Determine the (X, Y) coordinate at the center of the cell enclosing the given text.  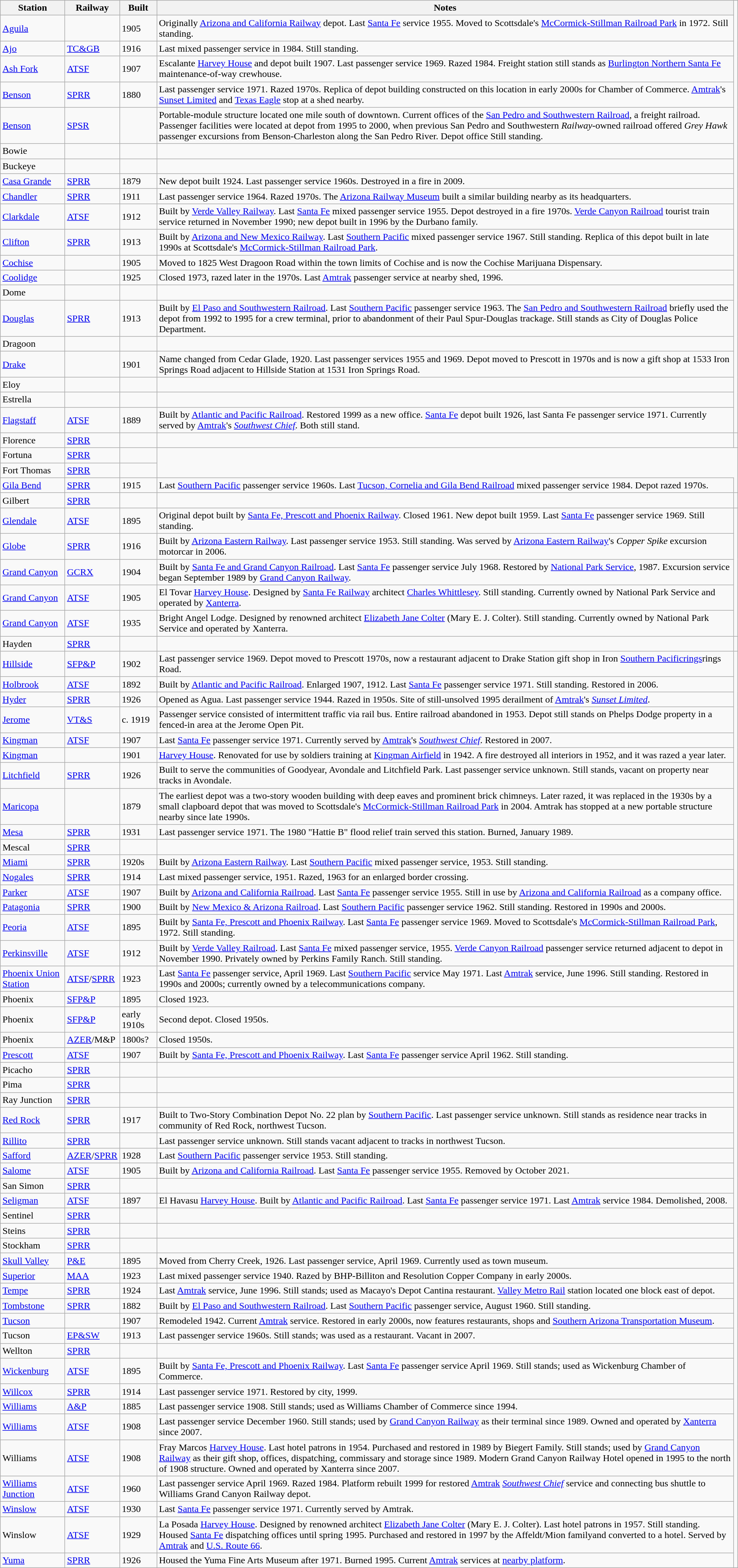
Drake (33, 364)
1935 (138, 623)
Safford (33, 1155)
Aguila (33, 28)
Douglas (33, 318)
Gila Bend (33, 485)
Last passenger service 1908. Still stands; used as Williams Chamber of Commerce since 1994. (445, 1406)
Williams Junction (33, 1489)
Built by Arizona and California Railroad. Last Santa Fe passenger service 1955. Still in use by Arizona and California Railroad as a company office. (445, 892)
Last Santa Fe passenger service 1971. Currently served by Amtrak's Southwest Chief. Restored in 2007. (445, 740)
1911 (138, 196)
1928 (138, 1155)
Salome (33, 1170)
Ash Fork (33, 69)
Buckeye (33, 166)
Last Amtrak service, June 1996. Still stands; used as Macayo's Depot Cantina restaurant. Valley Metro Rail station located one block east of depot. (445, 1291)
1931 (138, 832)
Litchfield (33, 776)
1902 (138, 664)
Last Southern Pacific passenger service 1953. Still standing. (445, 1155)
Last mixed passenger service in 1984. Still standing. (445, 49)
Bowie (33, 151)
Flagstaff (33, 420)
Ajo (33, 49)
GCRX (92, 572)
Parker (33, 892)
1882 (138, 1306)
Willcox (33, 1391)
1900 (138, 907)
Picacho (33, 1070)
Holbrook (33, 684)
Ray Junction (33, 1100)
Wellton (33, 1351)
Estrella (33, 400)
c. 1919 (138, 720)
Glendale (33, 521)
AZER/SPRR (92, 1155)
ATSF/SPRR (92, 979)
1889 (138, 420)
Last passenger service 1971. The 1980 "Hattie B" flood relief train served this station. Burned, January 1989. (445, 832)
SPSR (92, 125)
MAA (92, 1276)
Hyder (33, 699)
Notes (445, 8)
Coolidge (33, 278)
Mesa (33, 832)
Built by Arizona Eastern Railway. Last Southern Pacific mixed passenger service, 1953. Still standing. (445, 862)
1917 (138, 1120)
1892 (138, 684)
Last mixed passenger service 1940. Razed by BHP-Billiton and Resolution Copper Company in early 2000s. (445, 1276)
EP&SW (92, 1336)
Perkinsville (33, 953)
Pima (33, 1085)
Nogales (33, 877)
Closed 1923. (445, 999)
Red Rock (33, 1120)
Gilbert (33, 500)
New depot built 1924. Last passenger service 1960s. Destroyed in a fire in 2009. (445, 181)
P&E (92, 1261)
AZER/M&P (92, 1040)
Built by Santa Fe, Prescott and Phoenix Railway. Last Santa Fe passenger service April 1962. Still standing. (445, 1055)
Closed 1950s. (445, 1040)
Last passenger service 1964. Razed 1970s. The Arizona Railway Museum built a similar building nearby as its headquarters. (445, 196)
Built (138, 8)
TC&GB (92, 49)
Opened as Agua. Last passenger service 1944. Razed in 1950s. Site of still-unsolved 1995 derailment of Amtrak's Sunset Limited. (445, 699)
Built by Arizona and California Railroad. Last Santa Fe passenger service 1955. Removed by October 2021. (445, 1170)
Moved from Cherry Creek, 1926. Last passenger service, April 1969. Currently used as town museum. (445, 1261)
Prescott (33, 1055)
Clarkdale (33, 216)
Wickenburg (33, 1371)
Last passenger service 1971. Restored by city, 1999. (445, 1391)
Built by New Mexico & Arizona Railroad. Last Southern Pacific passenger service 1962. Still standing. Restored in 1990s and 2000s. (445, 907)
Last Santa Fe passenger service 1971. Currently served by Amtrak. (445, 1509)
El Havasu Harvey House. Built by Atlantic and Pacific Railroad. Last Santa Fe passenger service 1971. Last Amtrak service 1984. Demolished, 2008. (445, 1201)
Seligman (33, 1201)
1960 (138, 1489)
Tombstone (33, 1306)
Moved to 1825 West Dragoon Road within the town limits of Cochise and is now the Cochise Marijuana Dispensary. (445, 262)
1924 (138, 1291)
Steins (33, 1231)
Built by Atlantic and Pacific Railroad. Enlarged 1907, 1912. Last Santa Fe passenger service 1971. Still standing. Restored in 2006. (445, 684)
VT&S (92, 720)
Eloy (33, 385)
Jerome (33, 720)
Built by El Paso and Southwestern Railroad. Last Southern Pacific passenger service, August 1960. Still standing. (445, 1306)
Closed 1973, razed later in the 1970s. Last Amtrak passenger service at nearby shed, 1996. (445, 278)
Patagonia (33, 907)
Remodeled 1942. Current Amtrak service. Restored in early 2000s, now features restaurants, shops and Southern Arizona Transportation Museum. (445, 1321)
A&P (92, 1406)
Stockham (33, 1246)
1800s? (138, 1040)
1897 (138, 1201)
Superior (33, 1276)
Globe (33, 546)
Peoria (33, 928)
Last passenger service unknown. Still stands vacant adjacent to tracks in northwest Tucson. (445, 1140)
Chandler (33, 196)
Fortuna (33, 455)
1885 (138, 1406)
Yuma (33, 1561)
Tempe (33, 1291)
Miami (33, 862)
Last mixed passenger service, 1951. Razed, 1963 for an enlarged border crossing. (445, 877)
1904 (138, 572)
Housed the Yuma Fine Arts Museum after 1971. Burned 1995. Current Amtrak services at nearby platform. (445, 1561)
Clifton (33, 242)
1930 (138, 1509)
Hayden (33, 644)
Casa Grande (33, 181)
1929 (138, 1535)
Last passenger service 1960s. Still stands; was used as a restaurant. Vacant in 2007. (445, 1336)
Hillside (33, 664)
San Simon (33, 1185)
1880 (138, 95)
Second depot. Closed 1950s. (445, 1019)
Maricopa (33, 806)
Phoenix Union Station (33, 979)
Florence (33, 440)
Mescal (33, 847)
1925 (138, 278)
Railway (92, 8)
1920s (138, 862)
Cochise (33, 262)
Sentinel (33, 1216)
Rillito (33, 1140)
1915 (138, 485)
Last Southern Pacific passenger service 1960s. Last Tucson, Cornelia and Gila Bend Railroad mixed passenger service 1984. Depot razed 1970s. (445, 485)
early 1910s (138, 1019)
Dragoon (33, 344)
Dome (33, 293)
Fort Thomas (33, 470)
Skull Valley (33, 1261)
Built by Santa Fe, Prescott and Phoenix Railway. Last Santa Fe passenger service April 1969. Still stands; used as Wickenburg Chamber of Commerce. (445, 1371)
Station (33, 8)
